Provide the [X, Y] coordinate of the cell's center where the given text is located.  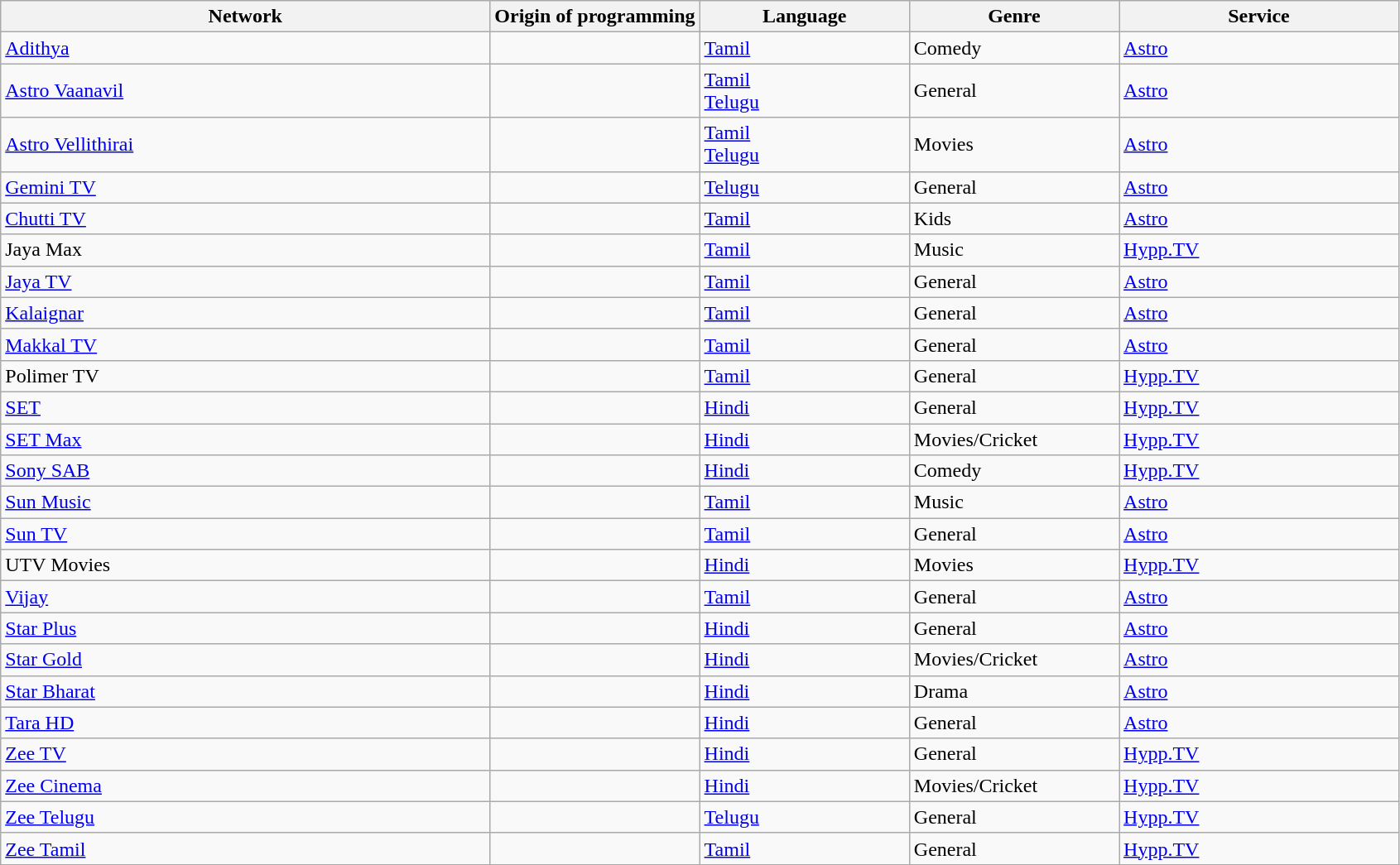
Language [805, 17]
Gemini TV [245, 187]
SET Max [245, 440]
Zee Telugu [245, 817]
Jaya TV [245, 281]
SET [245, 407]
Sun TV [245, 534]
Astro Vellithirai [245, 144]
Tara HD [245, 723]
Service [1259, 17]
UTV Movies [245, 565]
Sony SAB [245, 471]
Vijay [245, 597]
Chutti TV [245, 219]
Genre [1013, 17]
Star Plus [245, 628]
Sun Music [245, 502]
Astro Vaanavil [245, 91]
Makkal TV [245, 344]
Drama [1013, 691]
Origin of programming [594, 17]
Zee Tamil [245, 848]
Adithya [245, 48]
Kids [1013, 219]
Star Bharat [245, 691]
Zee TV [245, 754]
Zee Cinema [245, 786]
Polimer TV [245, 376]
Network [245, 17]
Kalaignar [245, 313]
Jaya Max [245, 250]
Star Gold [245, 660]
